Scan for the cell matching the given text and deliver its [X, Y] coordinate at center. 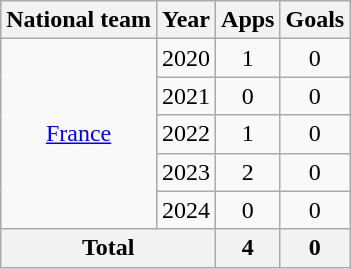
2 [248, 172]
Year [186, 20]
4 [248, 248]
Total [108, 248]
National team [79, 20]
Goals [315, 20]
2020 [186, 58]
2024 [186, 210]
Apps [248, 20]
2023 [186, 172]
2022 [186, 134]
2021 [186, 96]
France [79, 134]
